Determine the (X, Y) coordinate at the center of the cell enclosing the given text.  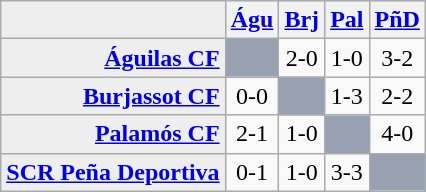
4-0 (397, 134)
Pal (347, 20)
0-0 (252, 96)
0-1 (252, 172)
3-3 (347, 172)
Águilas CF (113, 58)
Águ (252, 20)
Palamós CF (113, 134)
Brj (302, 20)
Burjassot CF (113, 96)
SCR Peña Deportiva (113, 172)
3-2 (397, 58)
2-1 (252, 134)
2-2 (397, 96)
1-3 (347, 96)
PñD (397, 20)
2-0 (302, 58)
